Search for the cell housing the specified text and yield its [x, y] center coordinate. 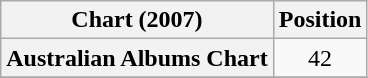
Australian Albums Chart [137, 58]
Chart (2007) [137, 20]
42 [320, 58]
Position [320, 20]
